Locate the cell with the specified text and output its [X, Y] center coordinate. 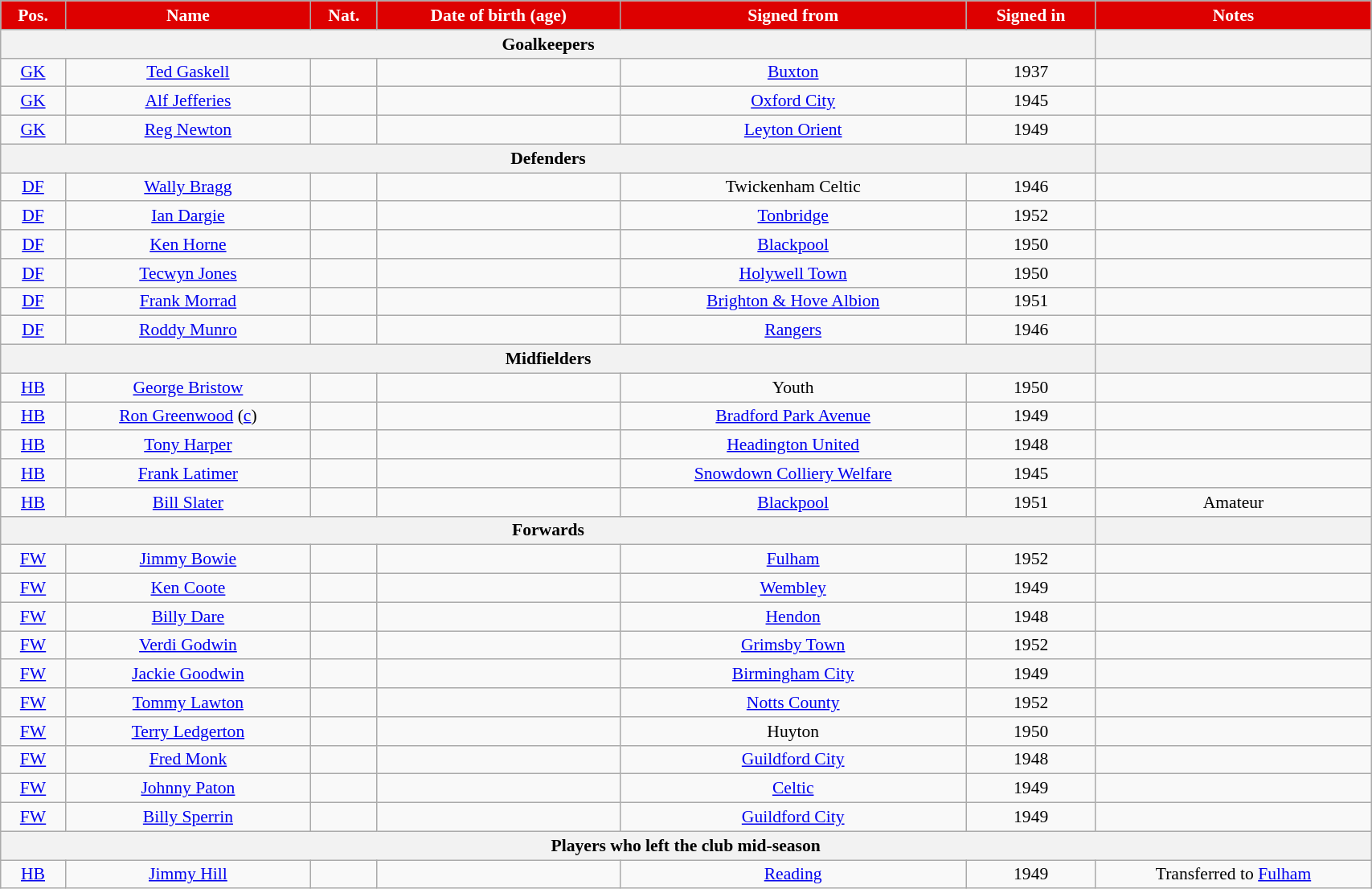
Tony Harper [188, 445]
Ken Horne [188, 244]
Roddy Munro [188, 330]
Oxford City [792, 101]
Date of birth (age) [498, 15]
Frank Latimer [188, 473]
Jimmy Bowie [188, 559]
Holywell Town [792, 273]
Huyton [792, 731]
Brighton & Hove Albion [792, 301]
Notes [1233, 15]
Headington United [792, 445]
Buxton [792, 72]
Ken Coote [188, 588]
Signed from [792, 15]
Celtic [792, 789]
Billy Sperrin [188, 817]
Goalkeepers [548, 44]
Birmingham City [792, 674]
Defenders [548, 158]
Nat. [344, 15]
Terry Ledgerton [188, 731]
Bill Slater [188, 502]
Fred Monk [188, 760]
Hendon [792, 617]
Reading [792, 875]
Midfielders [548, 359]
Youth [792, 387]
Players who left the club mid-season [686, 846]
Grimsby Town [792, 645]
Wembley [792, 588]
Snowdown Colliery Welfare [792, 473]
Alf Jefferies [188, 101]
Name [188, 15]
George Bristow [188, 387]
Signed in [1030, 15]
Johnny Paton [188, 789]
Wally Bragg [188, 187]
Tecwyn Jones [188, 273]
Leyton Orient [792, 130]
Forwards [548, 531]
1937 [1030, 72]
Jimmy Hill [188, 875]
Notts County [792, 703]
Frank Morrad [188, 301]
Fulham [792, 559]
Ron Greenwood (c) [188, 416]
Ian Dargie [188, 216]
Rangers [792, 330]
Twickenham Celtic [792, 187]
Transferred to Fulham [1233, 875]
Pos. [34, 15]
Tonbridge [792, 216]
Billy Dare [188, 617]
Verdi Godwin [188, 645]
Bradford Park Avenue [792, 416]
Amateur [1233, 502]
Jackie Goodwin [188, 674]
Tommy Lawton [188, 703]
Ted Gaskell [188, 72]
Reg Newton [188, 130]
